Determine the (x, y) coordinate at the center of the cell enclosing the given text.  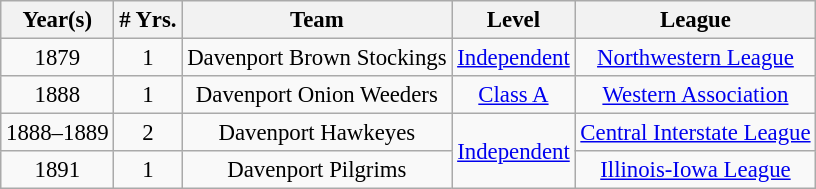
Central Interstate League (696, 133)
1891 (58, 170)
Davenport Pilgrims (317, 170)
League (696, 20)
Northwestern League (696, 58)
2 (148, 133)
# Yrs. (148, 20)
Davenport Brown Stockings (317, 58)
1888–1889 (58, 133)
Illinois-Iowa League (696, 170)
Class A (514, 95)
Year(s) (58, 20)
Davenport Hawkeyes (317, 133)
Team (317, 20)
Level (514, 20)
1879 (58, 58)
Davenport Onion Weeders (317, 95)
1888 (58, 95)
Western Association (696, 95)
